Locate the cell with the specified text and output its (x, y) center coordinate. 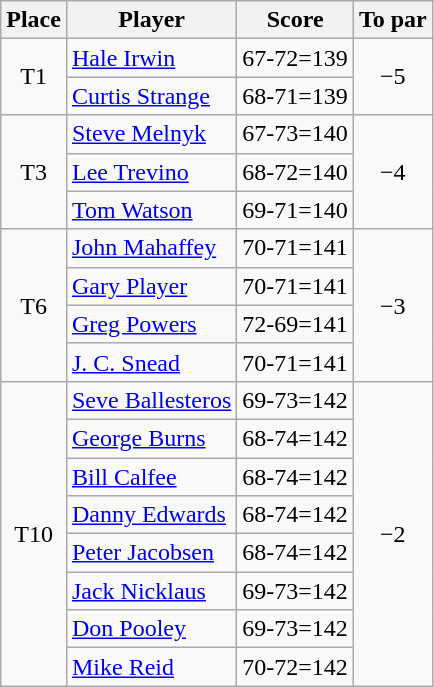
−4 (392, 172)
72-69=141 (296, 324)
George Burns (151, 438)
Player (151, 20)
67-73=140 (296, 134)
J. C. Snead (151, 362)
−3 (392, 305)
Danny Edwards (151, 515)
To par (392, 20)
Seve Ballesteros (151, 400)
Mike Reid (151, 667)
Don Pooley (151, 629)
Place (34, 20)
Peter Jacobsen (151, 553)
Bill Calfee (151, 477)
68-71=139 (296, 96)
Score (296, 20)
67-72=139 (296, 58)
T1 (34, 77)
70-72=142 (296, 667)
Curtis Strange (151, 96)
T10 (34, 533)
Gary Player (151, 286)
−2 (392, 533)
Jack Nicklaus (151, 591)
69-71=140 (296, 210)
−5 (392, 77)
Hale Irwin (151, 58)
Tom Watson (151, 210)
68-72=140 (296, 172)
Lee Trevino (151, 172)
T6 (34, 305)
John Mahaffey (151, 248)
Steve Melnyk (151, 134)
Greg Powers (151, 324)
T3 (34, 172)
